Return the (X, Y) coordinate for the center point of the cell that contains the specified text.  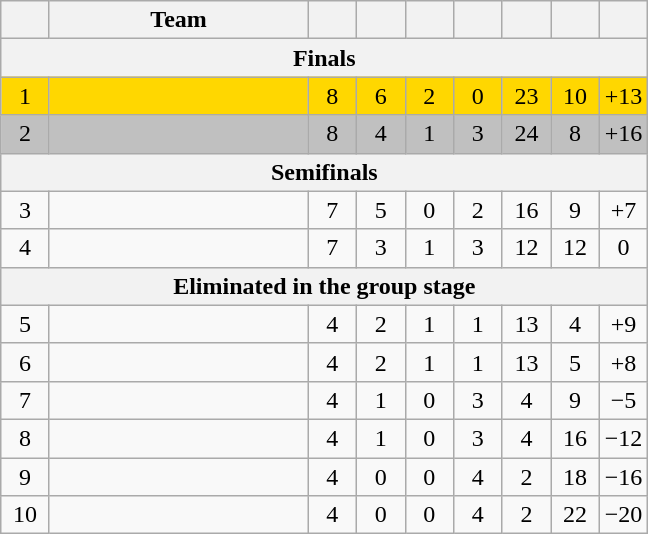
Semifinals (324, 172)
Finals (324, 58)
18 (576, 477)
24 (526, 134)
+9 (624, 324)
22 (576, 515)
−5 (624, 400)
23 (526, 96)
+16 (624, 134)
+7 (624, 210)
−16 (624, 477)
−12 (624, 438)
Team (178, 20)
+13 (624, 96)
−20 (624, 515)
+8 (624, 362)
Eliminated in the group stage (324, 286)
